Search for the cell housing the specified text and yield its (x, y) center coordinate. 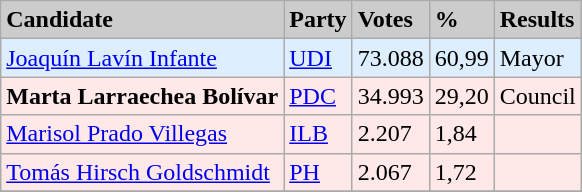
34.993 (390, 96)
Votes (390, 20)
Candidate (142, 20)
ILB (318, 134)
Tomás Hirsch Goldschmidt (142, 172)
Party (318, 20)
1,84 (462, 134)
PH (318, 172)
2.067 (390, 172)
Marta Larraechea Bolívar (142, 96)
UDI (318, 58)
Mayor (538, 58)
Council (538, 96)
73.088 (390, 58)
2.207 (390, 134)
60,99 (462, 58)
Marisol Prado Villegas (142, 134)
29,20 (462, 96)
Results (538, 20)
1,72 (462, 172)
% (462, 20)
PDC (318, 96)
Joaquín Lavín Infante (142, 58)
